Extract the (x, y) coordinate from the center of the cell holding the provided text.  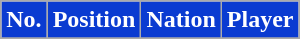
No. (24, 20)
Nation (181, 20)
Player (260, 20)
Position (94, 20)
